Search for the cell housing the specified text and yield its [X, Y] center coordinate. 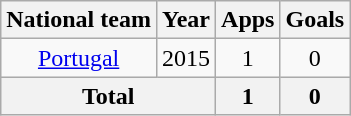
National team [79, 20]
Portugal [79, 58]
Year [186, 20]
2015 [186, 58]
Apps [248, 20]
Goals [315, 20]
Total [108, 96]
